Locate the cell with the specified text and output its [X, Y] center coordinate. 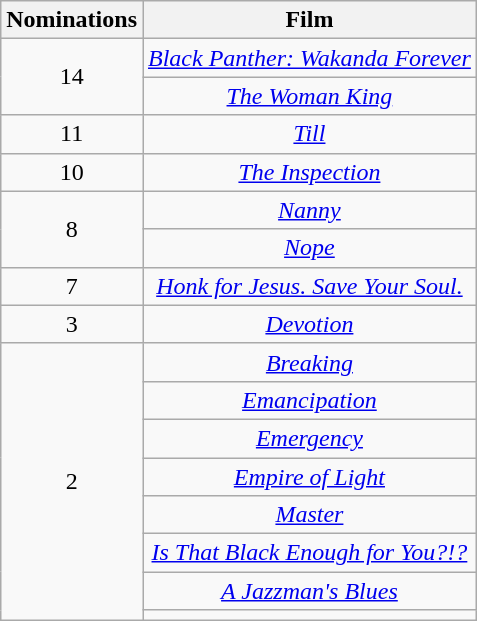
Emancipation [309, 400]
Emergency [309, 438]
Nanny [309, 210]
The Woman King [309, 96]
7 [72, 286]
Black Panther: Wakanda Forever [309, 58]
A Jazzman's Blues [309, 591]
The Inspection [309, 172]
Honk for Jesus. Save Your Soul. [309, 286]
Till [309, 134]
Empire of Light [309, 477]
Master [309, 515]
10 [72, 172]
3 [72, 324]
8 [72, 229]
Nominations [72, 20]
Film [309, 20]
Nope [309, 248]
14 [72, 77]
Devotion [309, 324]
Is That Black Enough for You?!? [309, 553]
11 [72, 134]
2 [72, 482]
Breaking [309, 362]
